Capture the cell that displays the provided text and extract its [x, y] central coordinate. 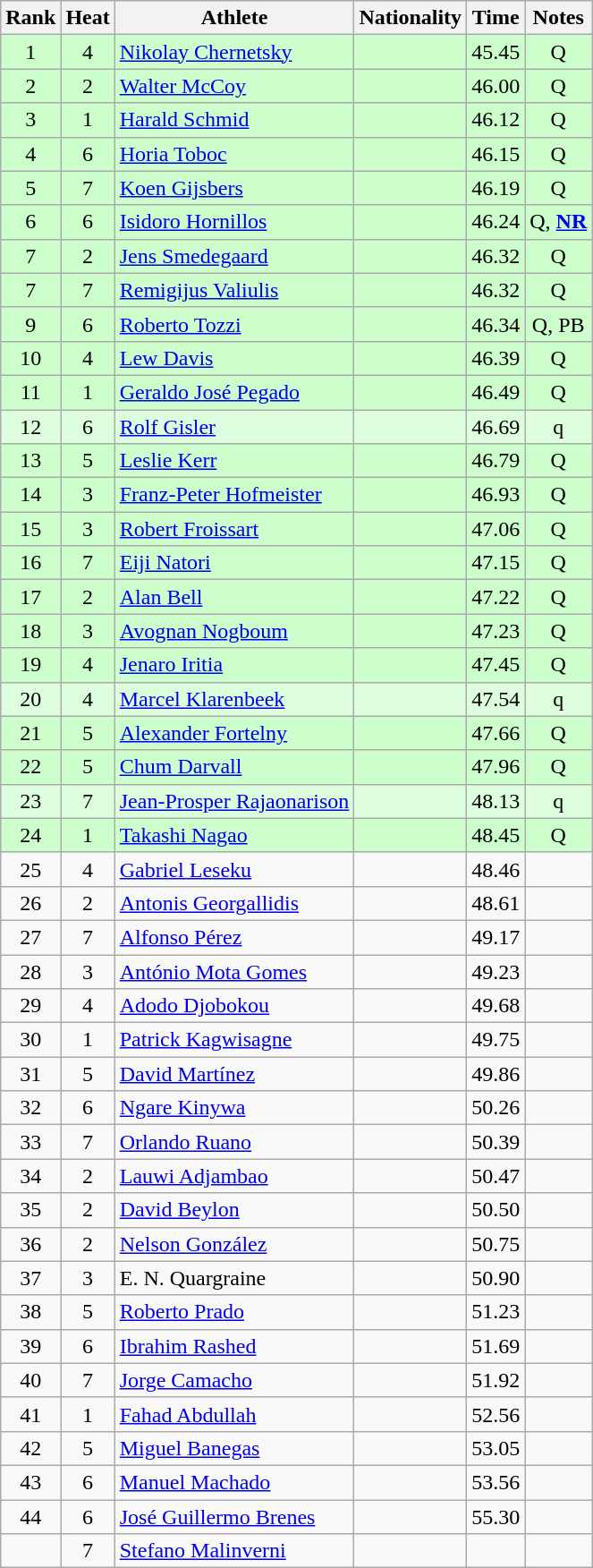
26 [30, 903]
Alfonso Pérez [234, 937]
Nationality [411, 18]
Chum Darvall [234, 767]
Koen Gijsbers [234, 188]
Nikolay Chernetsky [234, 52]
46.49 [496, 392]
50.39 [496, 1142]
Rank [30, 18]
13 [30, 461]
44 [30, 1517]
45.45 [496, 52]
31 [30, 1074]
15 [30, 529]
30 [30, 1040]
16 [30, 563]
12 [30, 427]
51.23 [496, 1312]
35 [30, 1210]
50.50 [496, 1210]
17 [30, 597]
Rolf Gisler [234, 427]
Harald Schmid [234, 120]
14 [30, 495]
51.69 [496, 1346]
46.34 [496, 324]
42 [30, 1448]
49.68 [496, 1006]
Lew Davis [234, 358]
Adodo Djobokou [234, 1006]
34 [30, 1176]
Ibrahim Rashed [234, 1346]
Orlando Ruano [234, 1142]
Patrick Kagwisagne [234, 1040]
23 [30, 801]
Time [496, 18]
Jorge Camacho [234, 1380]
46.69 [496, 427]
47.96 [496, 767]
49.17 [496, 937]
39 [30, 1346]
Roberto Prado [234, 1312]
Remigijus Valiulis [234, 290]
Marcel Klarenbeek [234, 699]
28 [30, 971]
Robert Froissart [234, 529]
22 [30, 767]
50.90 [496, 1278]
46.93 [496, 495]
46.12 [496, 120]
46.19 [496, 188]
David Martínez [234, 1074]
47.54 [496, 699]
50.26 [496, 1108]
Alexander Fortelny [234, 733]
Notes [558, 18]
20 [30, 699]
49.23 [496, 971]
Stefano Malinverni [234, 1551]
Jenaro Iritia [234, 665]
32 [30, 1108]
48.61 [496, 903]
47.06 [496, 529]
Antonis Georgallidis [234, 903]
33 [30, 1142]
49.86 [496, 1074]
Jean-Prosper Rajaonarison [234, 801]
36 [30, 1244]
Miguel Banegas [234, 1448]
Q, PB [558, 324]
9 [30, 324]
Lauwi Adjambao [234, 1176]
Alan Bell [234, 597]
Gabriel Leseku [234, 869]
48.13 [496, 801]
18 [30, 631]
40 [30, 1380]
Athlete [234, 18]
48.46 [496, 869]
António Mota Gomes [234, 971]
Horia Toboc [234, 154]
Roberto Tozzi [234, 324]
Avognan Nogboum [234, 631]
Geraldo José Pegado [234, 392]
Eiji Natori [234, 563]
Walter McCoy [234, 86]
53.05 [496, 1448]
49.75 [496, 1040]
55.30 [496, 1517]
Takashi Nagao [234, 835]
Nelson González [234, 1244]
37 [30, 1278]
Ngare Kinywa [234, 1108]
Jens Smedegaard [234, 256]
E. N. Quargraine [234, 1278]
José Guillermo Brenes [234, 1517]
Heat [88, 18]
Fahad Abdullah [234, 1414]
51.92 [496, 1380]
David Beylon [234, 1210]
48.45 [496, 835]
47.45 [496, 665]
Leslie Kerr [234, 461]
50.75 [496, 1244]
47.22 [496, 597]
21 [30, 733]
47.66 [496, 733]
47.15 [496, 563]
25 [30, 869]
46.39 [496, 358]
27 [30, 937]
38 [30, 1312]
46.15 [496, 154]
11 [30, 392]
Isidoro Hornillos [234, 222]
41 [30, 1414]
52.56 [496, 1414]
47.23 [496, 631]
53.56 [496, 1482]
29 [30, 1006]
24 [30, 835]
19 [30, 665]
Franz-Peter Hofmeister [234, 495]
Manuel Machado [234, 1482]
43 [30, 1482]
46.79 [496, 461]
46.24 [496, 222]
10 [30, 358]
Q, NR [558, 222]
50.47 [496, 1176]
46.00 [496, 86]
